Return [x, y] of the center of cell containing provided text 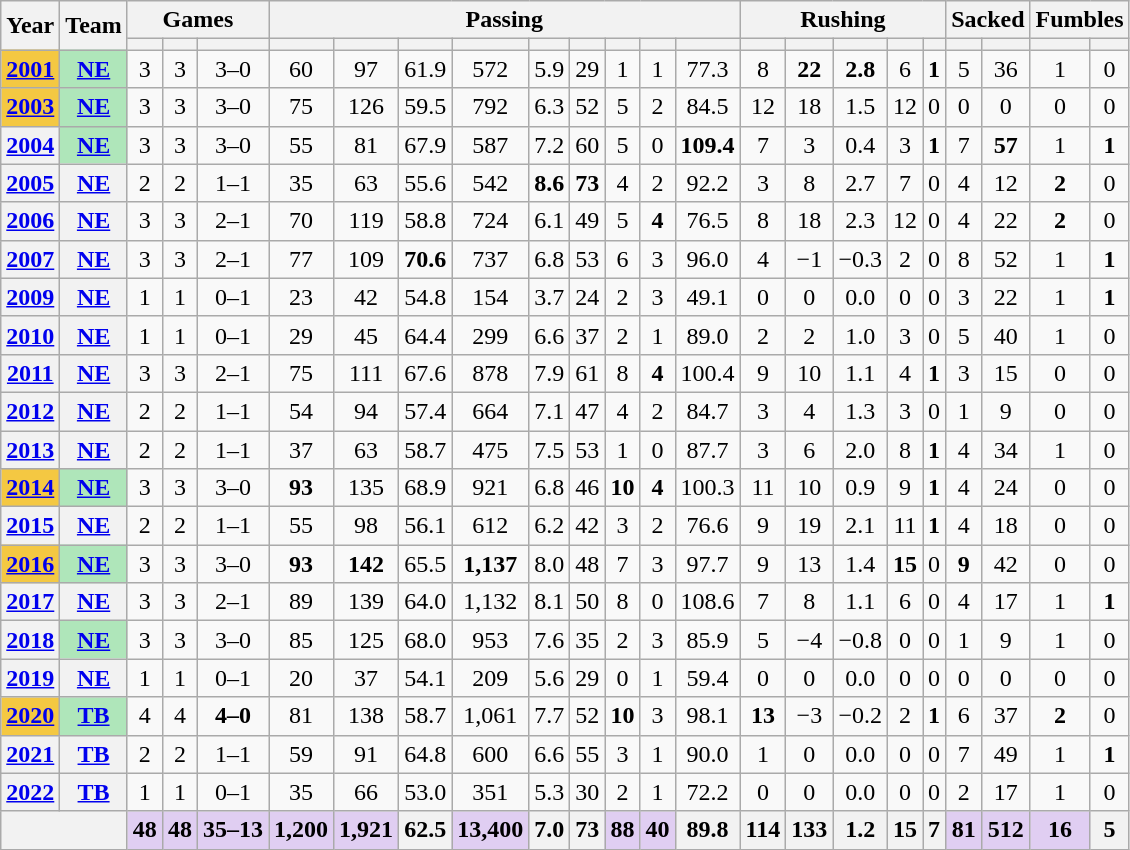
7.5 [550, 449]
Fumbles [1080, 20]
7.1 [550, 411]
85 [302, 640]
77.3 [708, 69]
57 [1006, 145]
72.2 [708, 792]
6.3 [550, 107]
1,137 [490, 564]
49.1 [708, 297]
2005 [30, 183]
2004 [30, 145]
0.9 [860, 488]
19 [810, 526]
53.0 [426, 792]
34 [1006, 449]
5.3 [550, 792]
154 [490, 297]
50 [588, 602]
953 [490, 640]
125 [366, 640]
2011 [30, 373]
2006 [30, 221]
6.1 [550, 221]
64.0 [426, 602]
109 [366, 259]
299 [490, 335]
209 [490, 678]
45 [366, 335]
46 [588, 488]
2.3 [860, 221]
16 [1060, 830]
111 [366, 373]
1,200 [302, 830]
133 [810, 830]
54.1 [426, 678]
84.5 [708, 107]
66 [366, 792]
114 [763, 830]
1,132 [490, 602]
142 [366, 564]
2021 [30, 754]
109.4 [708, 145]
20 [302, 678]
36 [1006, 69]
2014 [30, 488]
724 [490, 221]
92.2 [708, 183]
8.6 [550, 183]
8.1 [550, 602]
139 [366, 602]
7.0 [550, 830]
921 [490, 488]
−3 [810, 716]
−1 [810, 259]
94 [366, 411]
Team [94, 26]
2010 [30, 335]
2016 [30, 564]
600 [490, 754]
2.1 [860, 526]
8.0 [550, 564]
59.4 [708, 678]
100.3 [708, 488]
85.9 [708, 640]
135 [366, 488]
87.7 [708, 449]
3.7 [550, 297]
2.0 [860, 449]
2001 [30, 69]
89 [302, 602]
70 [302, 221]
737 [490, 259]
7.6 [550, 640]
5.9 [550, 69]
Games [198, 20]
58.8 [426, 221]
7.9 [550, 373]
2007 [30, 259]
1.0 [860, 335]
792 [490, 107]
572 [490, 69]
351 [490, 792]
587 [490, 145]
47 [588, 411]
68.9 [426, 488]
76.5 [708, 221]
23 [302, 297]
Rushing [843, 20]
119 [366, 221]
Year [30, 26]
62.5 [426, 830]
96.0 [708, 259]
542 [490, 183]
35–13 [232, 830]
878 [490, 373]
98.1 [708, 716]
5.6 [550, 678]
512 [1006, 830]
100.4 [708, 373]
475 [490, 449]
64.4 [426, 335]
57.4 [426, 411]
0.4 [860, 145]
2013 [30, 449]
1.5 [860, 107]
1.3 [860, 411]
108.6 [708, 602]
67.9 [426, 145]
−0.3 [860, 259]
1,061 [490, 716]
64.8 [426, 754]
664 [490, 411]
67.6 [426, 373]
1.2 [860, 830]
54.8 [426, 297]
2003 [30, 107]
56.1 [426, 526]
2019 [30, 678]
55.6 [426, 183]
−0.2 [860, 716]
90.0 [708, 754]
68.0 [426, 640]
98 [366, 526]
2.7 [860, 183]
84.7 [708, 411]
2022 [30, 792]
−4 [810, 640]
7.7 [550, 716]
59 [302, 754]
54 [302, 411]
1.4 [860, 564]
2020 [30, 716]
30 [588, 792]
88 [622, 830]
126 [366, 107]
89.8 [708, 830]
77 [302, 259]
97.7 [708, 564]
70.6 [426, 259]
2.8 [860, 69]
2018 [30, 640]
2015 [30, 526]
138 [366, 716]
1,921 [366, 830]
65.5 [426, 564]
2012 [30, 411]
Passing [505, 20]
4–0 [232, 716]
7.2 [550, 145]
59.5 [426, 107]
6.2 [550, 526]
13,400 [490, 830]
89.0 [708, 335]
91 [366, 754]
76.6 [708, 526]
Sacked [988, 20]
61 [588, 373]
2009 [30, 297]
−0.8 [860, 640]
612 [490, 526]
2017 [30, 602]
61.9 [426, 69]
97 [366, 69]
